For the text-containing cell, return its midpoint in (x, y) coordinate format. 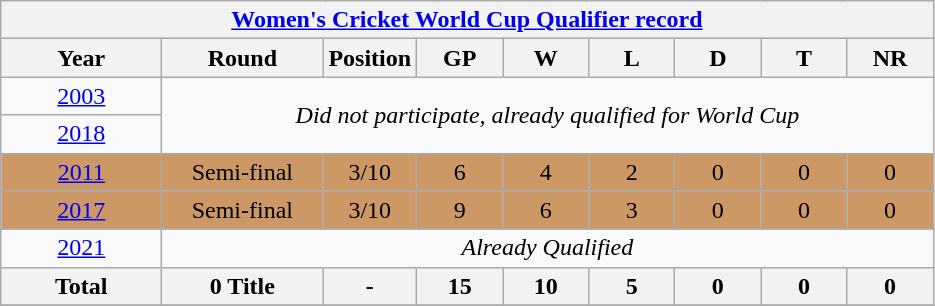
3 (632, 210)
2021 (82, 248)
15 (460, 286)
Total (82, 286)
5 (632, 286)
T (804, 58)
L (632, 58)
2018 (82, 134)
Round (242, 58)
D (718, 58)
4 (546, 172)
9 (460, 210)
2 (632, 172)
Women's Cricket World Cup Qualifier record (467, 20)
10 (546, 286)
GP (460, 58)
2011 (82, 172)
2017 (82, 210)
Did not participate, already qualified for World Cup (548, 115)
2003 (82, 96)
0 Title (242, 286)
NR (890, 58)
Year (82, 58)
Already Qualified (548, 248)
Position (370, 58)
- (370, 286)
W (546, 58)
